Return (X, Y) of the center of cell containing provided text 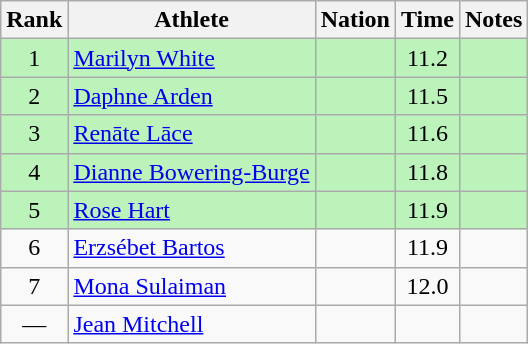
1 (34, 58)
Time (428, 20)
Nation (355, 20)
2 (34, 96)
11.5 (428, 96)
Renāte Lāce (192, 134)
Daphne Arden (192, 96)
5 (34, 210)
11.2 (428, 58)
12.0 (428, 286)
Erzsébet Bartos (192, 248)
Notes (493, 20)
4 (34, 172)
Athlete (192, 20)
11.6 (428, 134)
Marilyn White (192, 58)
Rank (34, 20)
— (34, 324)
6 (34, 248)
7 (34, 286)
Jean Mitchell (192, 324)
Mona Sulaiman (192, 286)
3 (34, 134)
11.8 (428, 172)
Rose Hart (192, 210)
Dianne Bowering-Burge (192, 172)
